Return the (X, Y) coordinate for the center point of the cell that contains the specified text.  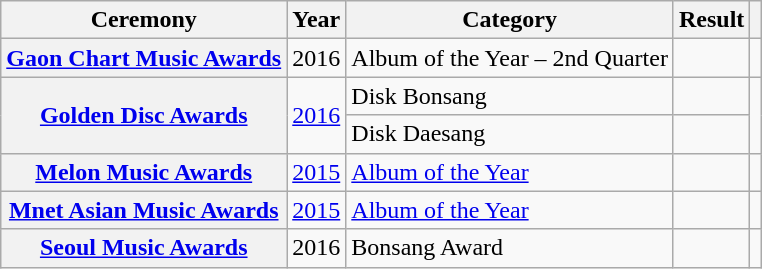
Bonsang Award (510, 248)
Ceremony (144, 20)
Seoul Music Awards (144, 248)
Gaon Chart Music Awards (144, 58)
Year (316, 20)
Disk Bonsang (510, 96)
Album of the Year – 2nd Quarter (510, 58)
Golden Disc Awards (144, 115)
Category (510, 20)
Disk Daesang (510, 134)
Result (711, 20)
Melon Music Awards (144, 172)
Mnet Asian Music Awards (144, 210)
